Identify which cell holds the provided text, then report its [x, y] central coordinate. 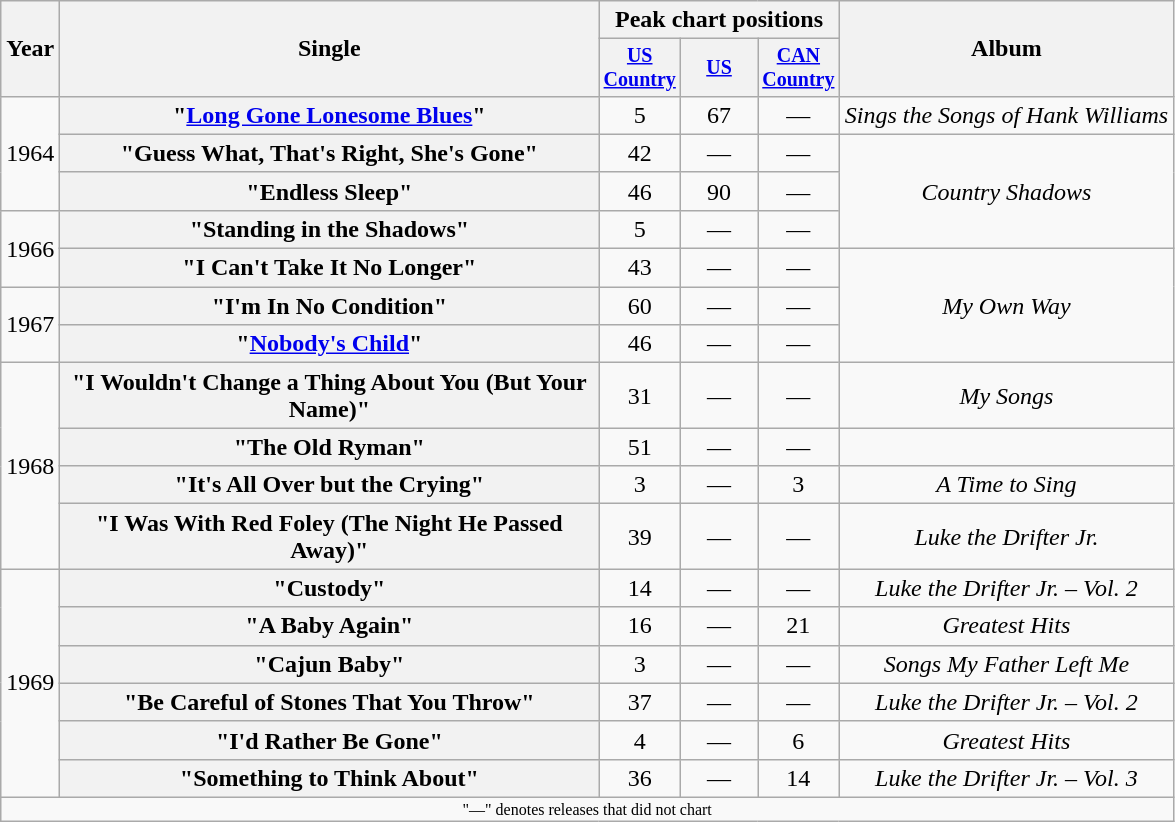
Country Shadows [1006, 191]
67 [720, 115]
"Endless Sleep" [330, 191]
37 [640, 702]
"I Can't Take It No Longer" [330, 268]
1969 [30, 683]
39 [640, 536]
1967 [30, 325]
"Standing in the Shadows" [330, 229]
"It's All Over but the Crying" [330, 485]
US [720, 68]
"Guess What, That's Right, She's Gone" [330, 153]
"Long Gone Lonesome Blues" [330, 115]
36 [640, 778]
1968 [30, 466]
Songs My Father Left Me [1006, 664]
My Own Way [1006, 306]
My Songs [1006, 396]
"A Baby Again" [330, 626]
"I'm In No Condition" [330, 306]
Album [1006, 49]
51 [640, 447]
"Nobody's Child" [330, 344]
"I'd Rather Be Gone" [330, 740]
Luke the Drifter Jr. [1006, 536]
90 [720, 191]
60 [640, 306]
Year [30, 49]
1964 [30, 153]
A Time to Sing [1006, 485]
Luke the Drifter Jr. – Vol. 3 [1006, 778]
CAN Country [799, 68]
"I Was With Red Foley (The Night He Passed Away)" [330, 536]
"Be Careful of Stones That You Throw" [330, 702]
"Cajun Baby" [330, 664]
31 [640, 396]
Sings the Songs of Hank Williams [1006, 115]
"Custody" [330, 588]
"The Old Ryman" [330, 447]
Single [330, 49]
US Country [640, 68]
4 [640, 740]
"Something to Think About" [330, 778]
Peak chart positions [719, 20]
"I Wouldn't Change a Thing About You (But Your Name)" [330, 396]
"—" denotes releases that did not chart [588, 809]
43 [640, 268]
42 [640, 153]
21 [799, 626]
1966 [30, 248]
6 [799, 740]
16 [640, 626]
